Pinpoint the cell where the given text exists, returning its [X, Y] midpoint coordinate. 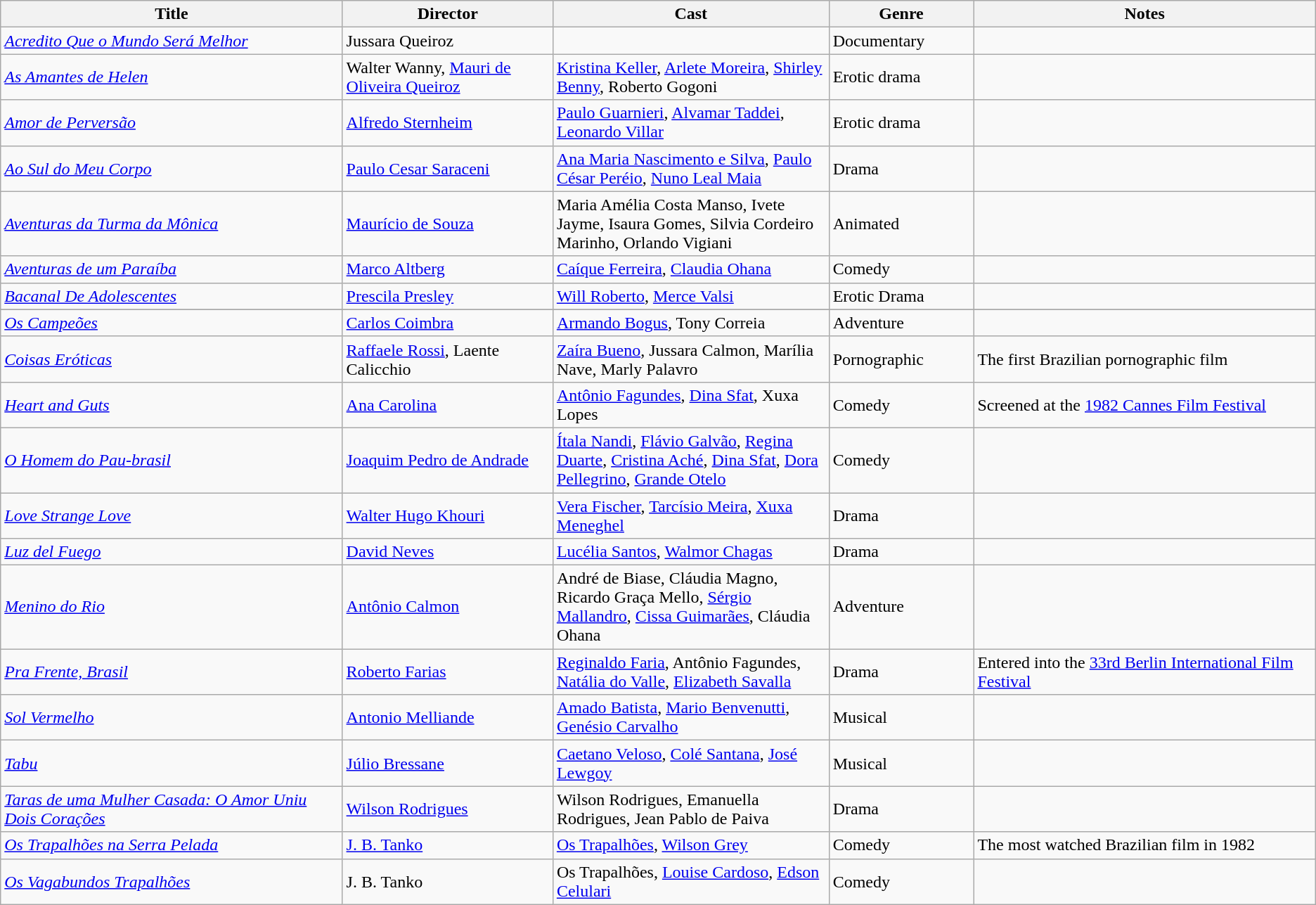
Caetano Veloso, Colé Santana, José Lewgoy [690, 764]
Luz del Fuego [172, 552]
Paulo Guarnieri, Alvamar Taddei, Leonardo Villar [690, 122]
As Amantes de Helen [172, 77]
Marco Altberg [447, 269]
Erotic Drama [901, 296]
Walter Wanny, Mauri de Oliveira Queiroz [447, 77]
Jussara Queiroz [447, 41]
Antônio Fagundes, Dina Sfat, Xuxa Lopes [690, 405]
Os Trapalhões, Wilson Grey [690, 845]
Joaquim Pedro de Andrade [447, 460]
Tabu [172, 764]
Menino do Rio [172, 608]
Screened at the 1982 Cannes Film Festival [1144, 405]
Bacanal De Adolescentes [172, 296]
Prescila Presley [447, 296]
Pornographic [901, 359]
Júlio Bressane [447, 764]
Aventuras de um Paraíba [172, 269]
Sol Vermelho [172, 717]
Aventuras da Turma da Mônica [172, 224]
Reginaldo Faria, Antônio Fagundes, Natália do Valle, Elizabeth Savalla [690, 672]
Wilson Rodrigues [447, 809]
Maria Amélia Costa Manso, Ivete Jayme, Isaura Gomes, Silvia Cordeiro Marinho, Orlando Vigiani [690, 224]
The first Brazilian pornographic film [1144, 359]
Amor de Perversão [172, 122]
Pra Frente, Brasil [172, 672]
Taras de uma Mulher Casada: O Amor Uniu Dois Corações [172, 809]
Antonio Melliande [447, 717]
Wilson Rodrigues, Emanuella Rodrigues, Jean Pablo de Paiva [690, 809]
Animated [901, 224]
Caíque Ferreira, Claudia Ohana [690, 269]
Entered into the 33rd Berlin International Film Festival [1144, 672]
O Homem do Pau-brasil [172, 460]
Notes [1144, 14]
Walter Hugo Khouri [447, 515]
David Neves [447, 552]
Genre [901, 14]
Cast [690, 14]
Alfredo Sternheim [447, 122]
Title [172, 14]
Will Roberto, Merce Valsi [690, 296]
Os Vagabundos Trapalhões [172, 882]
Love Strange Love [172, 515]
Os Trapalhões na Serra Pelada [172, 845]
Zaíra Bueno, Jussara Calmon, Marília Nave, Marly Palavro [690, 359]
Documentary [901, 41]
Armando Bogus, Tony Correia [690, 323]
Os Trapalhões, Louise Cardoso, Edson Celulari [690, 882]
Maurício de Souza [447, 224]
The most watched Brazilian film in 1982 [1144, 845]
Antônio Calmon [447, 608]
Heart and Guts [172, 405]
Ana Maria Nascimento e Silva, Paulo César Peréio, Nuno Leal Maia [690, 169]
Coisas Eróticas [172, 359]
Lucélia Santos, Walmor Chagas [690, 552]
Paulo Cesar Saraceni [447, 169]
André de Biase, Cláudia Magno, Ricardo Graça Mello, Sérgio Mallandro, Cissa Guimarães, Cláudia Ohana [690, 608]
Director [447, 14]
Ana Carolina [447, 405]
Acredito Que o Mundo Será Melhor [172, 41]
Amado Batista, Mario Benvenutti, Genésio Carvalho [690, 717]
Os Campeões [172, 323]
Roberto Farias [447, 672]
Raffaele Rossi, Laente Calicchio [447, 359]
Ítala Nandi, Flávio Galvão, Regina Duarte, Cristina Aché, Dina Sfat, Dora Pellegrino, Grande Otelo [690, 460]
Carlos Coimbra [447, 323]
Ao Sul do Meu Corpo [172, 169]
Vera Fischer, Tarcísio Meira, Xuxa Meneghel [690, 515]
Kristina Keller, Arlete Moreira, Shirley Benny, Roberto Gogoni [690, 77]
